Capture the cell that displays the provided text and extract its [X, Y] central coordinate. 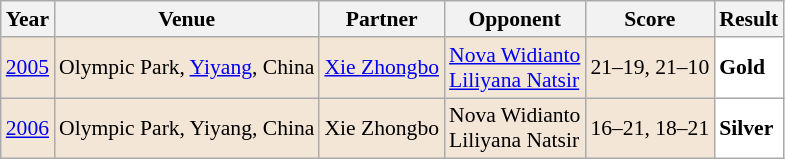
Year [28, 19]
2006 [28, 128]
Gold [748, 68]
2005 [28, 68]
Opponent [514, 19]
16–21, 18–21 [650, 128]
21–19, 21–10 [650, 68]
Score [650, 19]
Result [748, 19]
Silver [748, 128]
Venue [186, 19]
Partner [382, 19]
